Return (X, Y) of the center of cell containing provided text 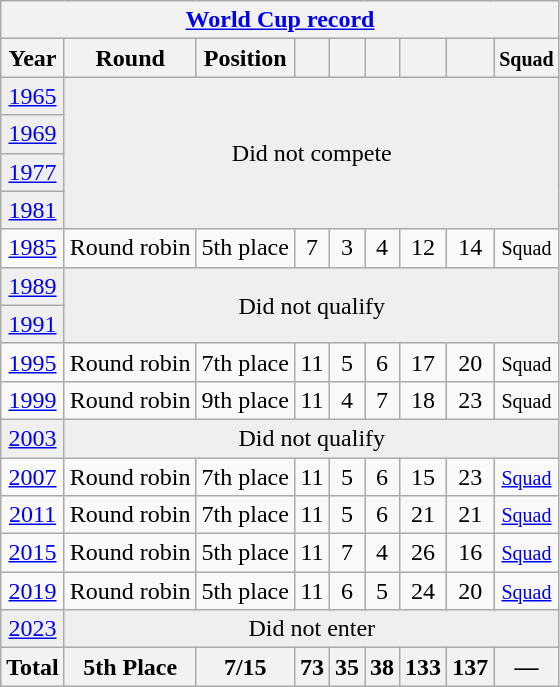
14 (470, 248)
Did not compete (312, 153)
Total (33, 667)
1977 (33, 172)
24 (424, 591)
Year (33, 58)
2003 (33, 438)
17 (424, 362)
133 (424, 667)
73 (312, 667)
1985 (33, 248)
16 (470, 553)
26 (424, 553)
— (527, 667)
9th place (245, 400)
1965 (33, 96)
12 (424, 248)
18 (424, 400)
3 (346, 248)
5th Place (130, 667)
2015 (33, 553)
15 (424, 477)
2023 (33, 629)
Did not enter (312, 629)
1991 (33, 324)
137 (470, 667)
World Cup record (280, 20)
1995 (33, 362)
7/15 (245, 667)
1969 (33, 134)
1989 (33, 286)
2007 (33, 477)
Round (130, 58)
1999 (33, 400)
38 (382, 667)
Position (245, 58)
2011 (33, 515)
2019 (33, 591)
1981 (33, 210)
35 (346, 667)
